Locate the cell with the specified text and output its [x, y] center coordinate. 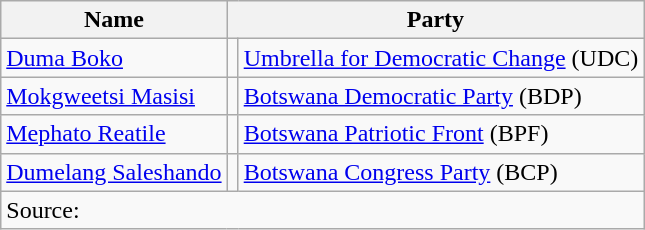
Party [436, 20]
Botswana Democratic Party (BDP) [441, 96]
Mephato Reatile [114, 134]
Umbrella for Democratic Change (UDC) [441, 58]
Dumelang Saleshando [114, 172]
Source: [322, 210]
Botswana Patriotic Front (BPF) [441, 134]
Mokgweetsi Masisi [114, 96]
Duma Boko [114, 58]
Name [114, 20]
Botswana Congress Party (BCP) [441, 172]
